Find where the given text appears and provide that cell's center as (x, y) coordinate. 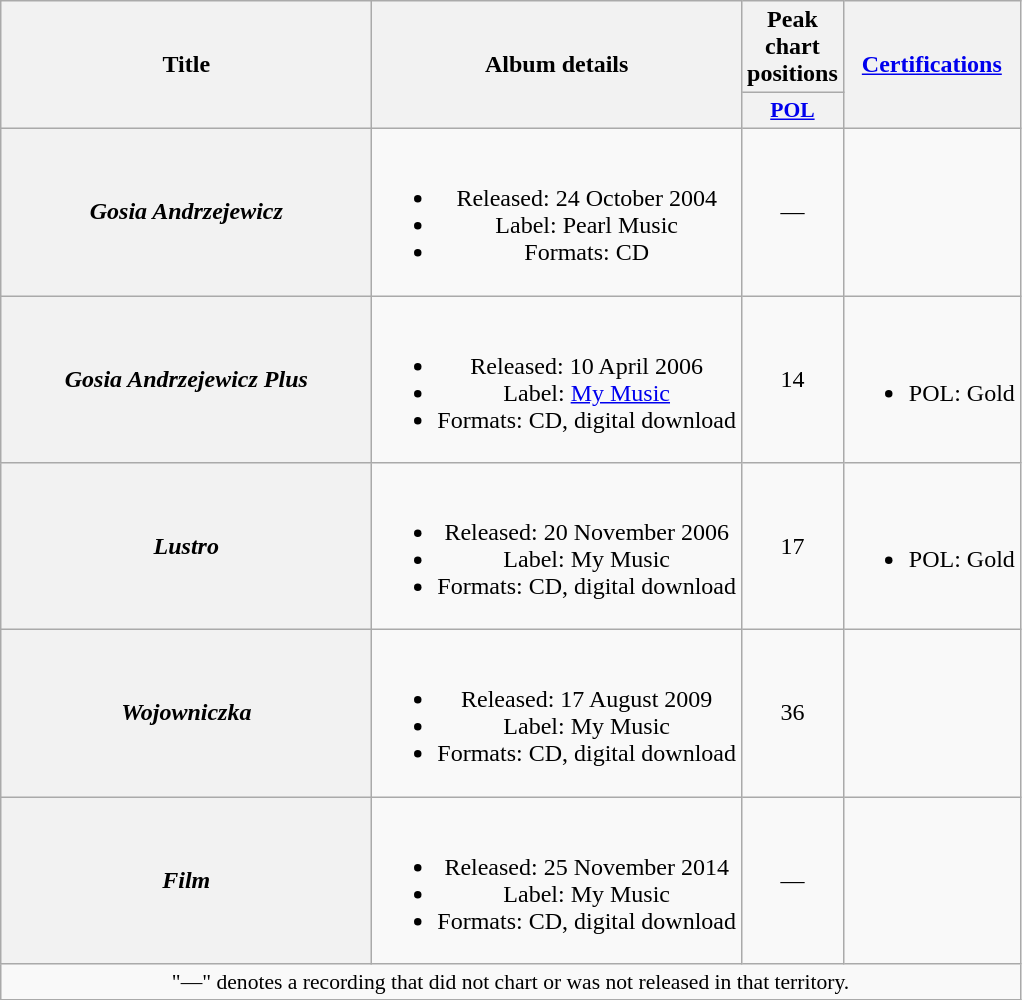
Title (186, 65)
Released: 10 April 2006Label: My MusicFormats: CD, digital download (557, 380)
Released: 24 October 2004Label: Pearl MusicFormats: CD (557, 212)
POL (793, 111)
Film (186, 880)
Wojowniczka (186, 714)
"—" denotes a recording that did not chart or was not released in that territory. (511, 982)
Album details (557, 65)
Gosia Andrzejewicz (186, 212)
17 (793, 546)
36 (793, 714)
Released: 25 November 2014Label: My MusicFormats: CD, digital download (557, 880)
Certifications (932, 65)
Released: 20 November 2006Label: My MusicFormats: CD, digital download (557, 546)
Released: 17 August 2009Label: My MusicFormats: CD, digital download (557, 714)
Gosia Andrzejewicz Plus (186, 380)
Lustro (186, 546)
Peak chart positions (793, 47)
14 (793, 380)
